Detect which cell encompasses the target text, then output its (x, y) center coordinate. 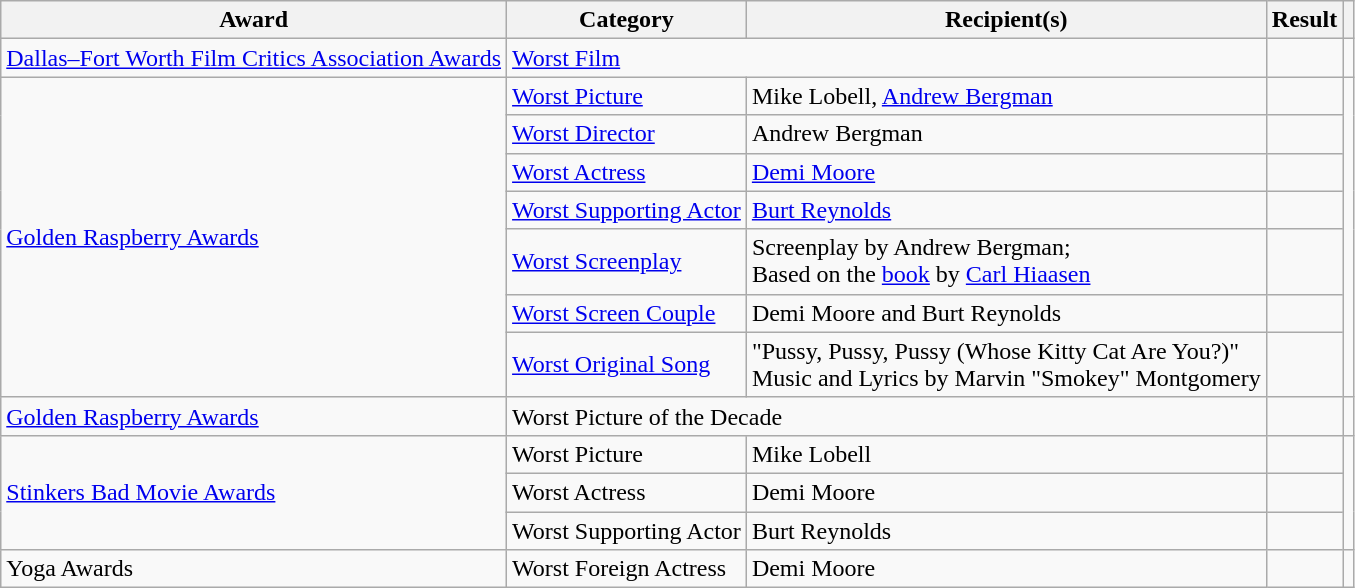
Yoga Awards (254, 569)
Worst Foreign Actress (627, 569)
"Pussy, Pussy, Pussy (Whose Kitty Cat Are You?)" Music and Lyrics by Marvin "Smokey" Montgomery (1006, 364)
Worst Director (627, 134)
Worst Picture of the Decade (887, 416)
Worst Screenplay (627, 262)
Mike Lobell, Andrew Bergman (1006, 96)
Andrew Bergman (1006, 134)
Mike Lobell (1006, 454)
Award (254, 20)
Dallas–Fort Worth Film Critics Association Awards (254, 58)
Demi Moore and Burt Reynolds (1006, 313)
Worst Original Song (627, 364)
Worst Screen Couple (627, 313)
Screenplay by Andrew Bergman; Based on the book by Carl Hiaasen (1006, 262)
Category (627, 20)
Result (1304, 20)
Stinkers Bad Movie Awards (254, 492)
Recipient(s) (1006, 20)
Worst Film (887, 58)
